From the cell containing the given text, extract its center point as [X, Y] coordinate. 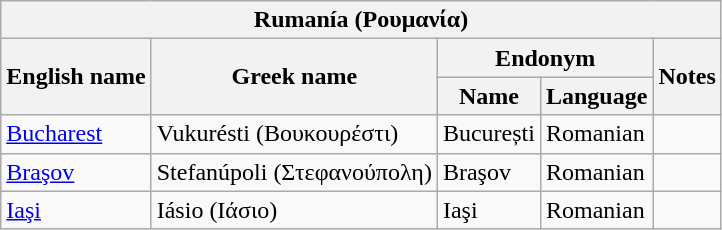
Endonym [544, 58]
Bucharest [76, 134]
București [488, 134]
Iásio (Ιάσιο) [294, 210]
Stefanúpoli (Στεφανούπολη) [294, 172]
Name [488, 96]
English name [76, 77]
Vukurésti (Βουκουρέστι) [294, 134]
Language [596, 96]
Notes [687, 77]
Greek name [294, 77]
Rumanía (Ρουμανία) [362, 20]
